Determine the (x, y) coordinate at the center of the cell enclosing the given text.  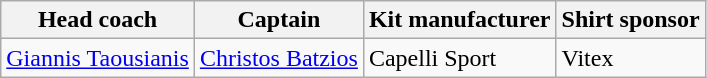
Head coach (98, 20)
Shirt sponsor (630, 20)
Capelli Sport (460, 58)
Vitex (630, 58)
Captain (278, 20)
Kit manufacturer (460, 20)
Christos Batzios (278, 58)
Giannis Taousianis (98, 58)
